Identify which cell holds the provided text, then report its [X, Y] central coordinate. 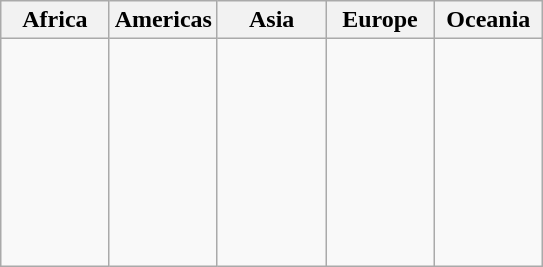
Americas [163, 20]
Europe [380, 20]
Asia [271, 20]
Oceania [488, 20]
Africa [55, 20]
